Output the [X, Y] coordinate of the center of the cell containing the given text.  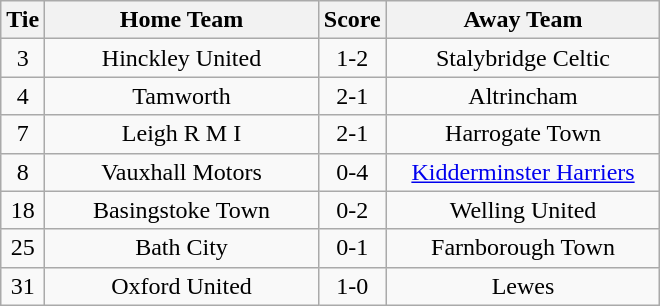
Tamworth [182, 96]
8 [23, 172]
Welling United [523, 210]
Vauxhall Motors [182, 172]
Score [352, 20]
Harrogate Town [523, 134]
7 [23, 134]
Away Team [523, 20]
31 [23, 286]
Oxford United [182, 286]
4 [23, 96]
0-1 [352, 248]
1-2 [352, 58]
Home Team [182, 20]
Farnborough Town [523, 248]
25 [23, 248]
Bath City [182, 248]
Lewes [523, 286]
Hinckley United [182, 58]
Stalybridge Celtic [523, 58]
Leigh R M I [182, 134]
Altrincham [523, 96]
Tie [23, 20]
Basingstoke Town [182, 210]
18 [23, 210]
Kidderminster Harriers [523, 172]
0-4 [352, 172]
0-2 [352, 210]
1-0 [352, 286]
3 [23, 58]
